Scan for the cell matching the given text and deliver its (X, Y) coordinate at center. 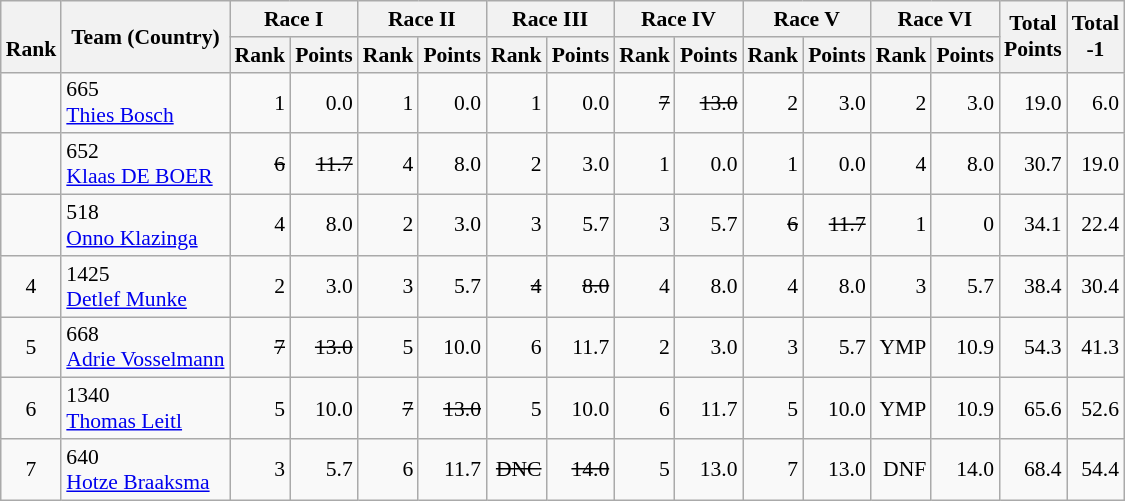
52.6 (1096, 408)
Race IV (678, 19)
6.0 (1096, 102)
22.4 (1096, 226)
41.3 (1096, 348)
30.7 (1033, 164)
1425 Detlef Munke (145, 286)
518 Onno Klazinga (145, 226)
Race III (550, 19)
1340 Thomas Leitl (145, 408)
652 Klaas DE BOER (145, 164)
0 (965, 226)
665 Thies Bosch (145, 102)
DNC (516, 470)
Race V (807, 19)
668 Adrie Vosselmann (145, 348)
Race II (422, 19)
65.6 (1033, 408)
Race VI (935, 19)
68.4 (1033, 470)
Race I (294, 19)
34.1 (1033, 226)
30.4 (1096, 286)
54.3 (1033, 348)
Total Points (1033, 36)
38.4 (1033, 286)
Total-1 (1096, 36)
54.4 (1096, 470)
640 Hotze Braaksma (145, 470)
Team (Country) (145, 36)
DNF (902, 470)
